Detect which cell encompasses the target text, then output its [X, Y] center coordinate. 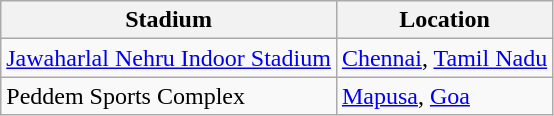
Location [444, 20]
Jawaharlal Nehru Indoor Stadium [169, 58]
Chennai, Tamil Nadu [444, 58]
Peddem Sports Complex [169, 96]
Stadium [169, 20]
Mapusa, Goa [444, 96]
